From the cell containing the given text, extract its center point as [X, Y] coordinate. 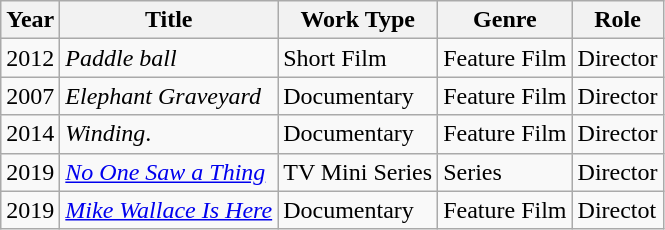
Role [618, 20]
Year [30, 20]
2012 [30, 58]
Directot [618, 210]
Elephant Graveyard [169, 96]
Short Film [358, 58]
Mike Wallace Is Here [169, 210]
Title [169, 20]
Series [505, 172]
TV Mini Series [358, 172]
No One Saw a Thing [169, 172]
2007 [30, 96]
Genre [505, 20]
Paddle ball [169, 58]
Work Type [358, 20]
2014 [30, 134]
Winding. [169, 134]
